Locate the cell with the specified text and output its (x, y) center coordinate. 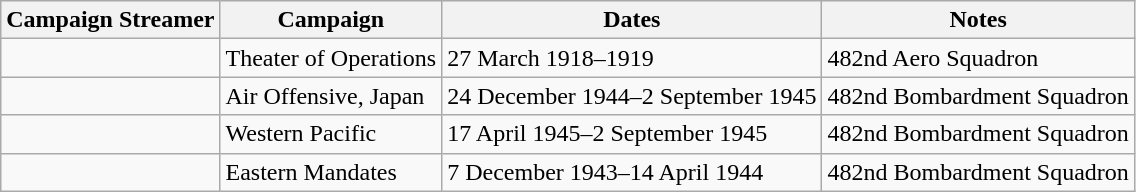
17 April 1945–2 September 1945 (632, 134)
Western Pacific (331, 134)
24 December 1944–2 September 1945 (632, 96)
Eastern Mandates (331, 172)
Campaign (331, 20)
Theater of Operations (331, 58)
482nd Aero Squadron (978, 58)
27 March 1918–1919 (632, 58)
Notes (978, 20)
7 December 1943–14 April 1944 (632, 172)
Campaign Streamer (110, 20)
Dates (632, 20)
Air Offensive, Japan (331, 96)
